From the cell containing the given text, extract its center point as [X, Y] coordinate. 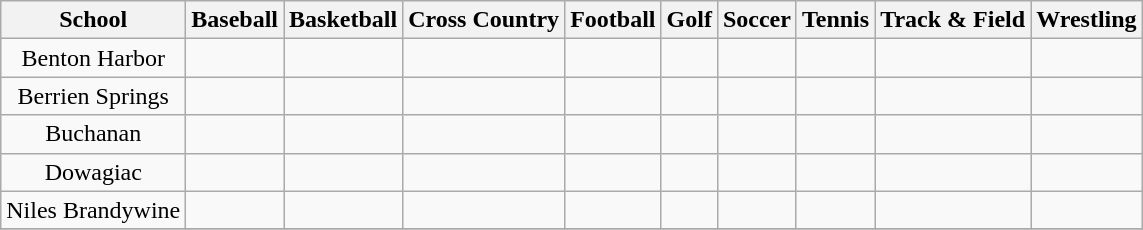
Wrestling [1087, 20]
Soccer [756, 20]
Cross Country [484, 20]
Baseball [235, 20]
Benton Harbor [94, 58]
Football [613, 20]
Berrien Springs [94, 96]
Tennis [835, 20]
Basketball [344, 20]
School [94, 20]
Track & Field [953, 20]
Niles Brandywine [94, 210]
Golf [689, 20]
Dowagiac [94, 172]
Buchanan [94, 134]
